Scan for the cell matching the given text and deliver its [x, y] coordinate at center. 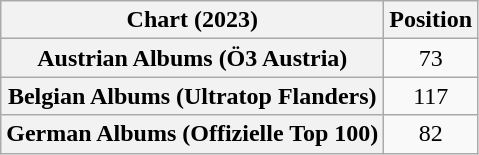
117 [431, 96]
Austrian Albums (Ö3 Austria) [192, 58]
73 [431, 58]
82 [431, 134]
Position [431, 20]
Belgian Albums (Ultratop Flanders) [192, 96]
Chart (2023) [192, 20]
German Albums (Offizielle Top 100) [192, 134]
